For the text-containing cell, return its midpoint in (X, Y) coordinate format. 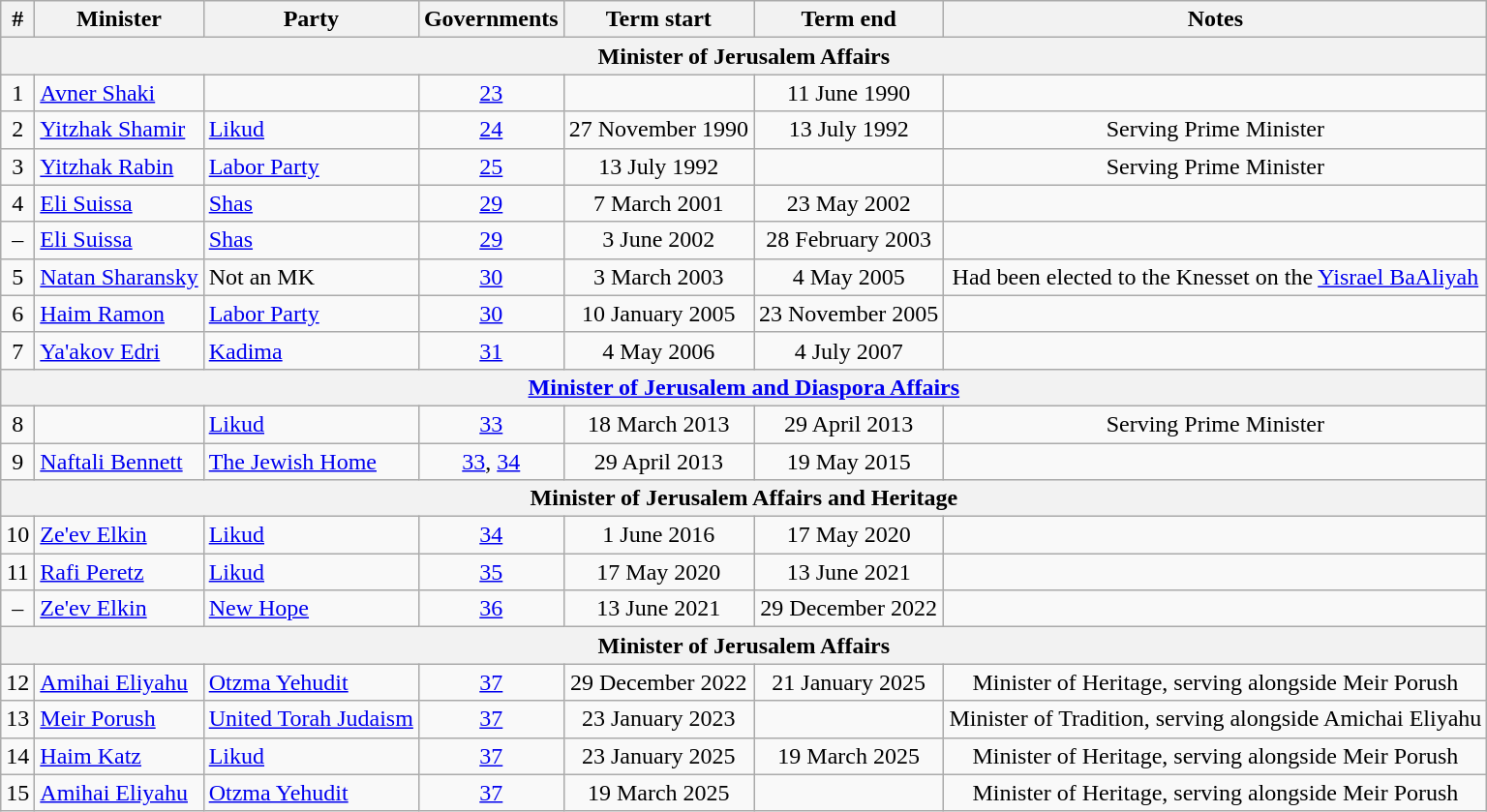
10 (17, 535)
36 (491, 609)
25 (491, 166)
14 (17, 756)
Meir Porush (119, 719)
21 January 2025 (848, 682)
4 (17, 203)
New Hope (311, 609)
3 March 2003 (658, 277)
Natan Sharansky (119, 277)
34 (491, 535)
33 (491, 424)
23 May 2002 (848, 203)
The Jewish Home (311, 462)
3 (17, 166)
Not an MK (311, 277)
Term end (848, 19)
Naftali Bennett (119, 462)
United Torah Judaism (311, 719)
Kadima (311, 350)
12 (17, 682)
19 May 2015 (848, 462)
4 July 2007 (848, 350)
28 February 2003 (848, 240)
35 (491, 572)
9 (17, 462)
Avner Shaki (119, 93)
Yitzhak Rabin (119, 166)
Rafi Peretz (119, 572)
Ya'akov Edri (119, 350)
10 January 2005 (658, 314)
Minister of Jerusalem Affairs and Heritage (743, 498)
23 November 2005 (848, 314)
Minister (119, 19)
1 (17, 93)
23 January 2023 (658, 719)
Minister of Tradition, serving alongside Amichai Eliyahu (1216, 719)
31 (491, 350)
4 May 2005 (848, 277)
3 June 2002 (658, 240)
11 June 1990 (848, 93)
Had been elected to the Knesset on the Yisrael BaAliyah (1216, 277)
27 November 1990 (658, 130)
Minister of Jerusalem and Diaspora Affairs (743, 387)
Yitzhak Shamir (119, 130)
15 (17, 793)
6 (17, 314)
1 June 2016 (658, 535)
4 May 2006 (658, 350)
Haim Ramon (119, 314)
13 (17, 719)
23 January 2025 (658, 756)
33, 34 (491, 462)
7 (17, 350)
Haim Katz (119, 756)
24 (491, 130)
Notes (1216, 19)
11 (17, 572)
# (17, 19)
18 March 2013 (658, 424)
2 (17, 130)
Term start (658, 19)
Governments (491, 19)
7 March 2001 (658, 203)
8 (17, 424)
5 (17, 277)
23 (491, 93)
Party (311, 19)
